Determine the [X, Y] coordinate at the center of the cell enclosing the given text.  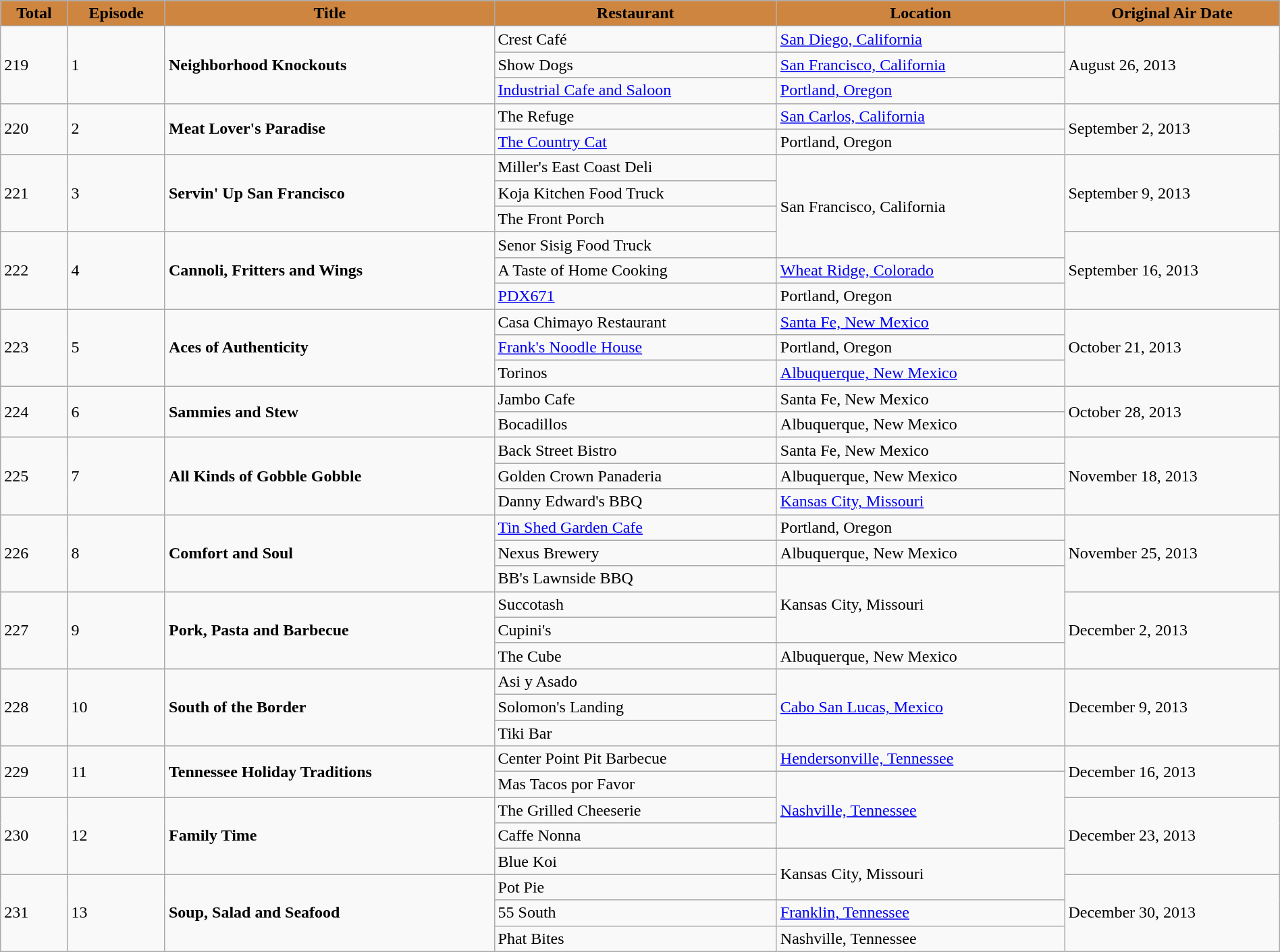
Caffe Nonna [635, 836]
Torinos [635, 373]
Tennessee Holiday Traditions [329, 772]
December 2, 2013 [1172, 630]
Aces of Authenticity [329, 348]
9 [116, 630]
225 [34, 476]
227 [34, 630]
230 [34, 836]
Episode [116, 14]
Solomon's Landing [635, 707]
December 30, 2013 [1172, 913]
Mas Tacos por Favor [635, 785]
Senor Sisig Food Truck [635, 244]
The Front Porch [635, 219]
Pot Pie [635, 887]
BB's Lawnside BBQ [635, 579]
Show Dogs [635, 65]
Jambo Cafe [635, 399]
The Country Cat [635, 142]
September 16, 2013 [1172, 270]
San Carlos, California [921, 116]
Franklin, Tennessee [921, 913]
October 21, 2013 [1172, 348]
Danny Edward's BBQ [635, 502]
South of the Border [329, 707]
Cabo San Lucas, Mexico [921, 707]
A Taste of Home Cooking [635, 270]
December 16, 2013 [1172, 772]
Succotash [635, 604]
Hendersonville, Tennessee [921, 759]
2 [116, 129]
Frank's Noodle House [635, 348]
The Cube [635, 656]
Casa Chimayo Restaurant [635, 322]
Servin' Up San Francisco [329, 193]
7 [116, 476]
6 [116, 412]
Tiki Bar [635, 733]
Meat Lover's Paradise [329, 129]
Restaurant [635, 14]
Miller's East Coast Deli [635, 167]
Phat Bites [635, 938]
Total [34, 14]
Industrial Cafe and Saloon [635, 90]
8 [116, 553]
Nexus Brewery [635, 553]
224 [34, 412]
221 [34, 193]
Soup, Salad and Seafood [329, 913]
Wheat Ridge, Colorado [921, 270]
11 [116, 772]
PDX671 [635, 296]
Sammies and Stew [329, 412]
Location [921, 14]
Golden Crown Panaderia [635, 476]
The Grilled Cheeserie [635, 810]
4 [116, 270]
Original Air Date [1172, 14]
Cannoli, Fritters and Wings [329, 270]
Tin Shed Garden Cafe [635, 527]
Cupini's [635, 630]
Bocadillos [635, 425]
3 [116, 193]
Title [329, 14]
December 9, 2013 [1172, 707]
55 South [635, 913]
Crest Café [635, 39]
222 [34, 270]
August 26, 2013 [1172, 65]
5 [116, 348]
September 2, 2013 [1172, 129]
1 [116, 65]
Comfort and Soul [329, 553]
San Diego, California [921, 39]
228 [34, 707]
Family Time [329, 836]
September 9, 2013 [1172, 193]
10 [116, 707]
November 18, 2013 [1172, 476]
12 [116, 836]
229 [34, 772]
13 [116, 913]
Pork, Pasta and Barbecue [329, 630]
223 [34, 348]
219 [34, 65]
All Kinds of Gobble Gobble [329, 476]
Asi y Asado [635, 681]
December 23, 2013 [1172, 836]
Koja Kitchen Food Truck [635, 193]
November 25, 2013 [1172, 553]
Blue Koi [635, 862]
226 [34, 553]
October 28, 2013 [1172, 412]
Back Street Bistro [635, 450]
The Refuge [635, 116]
Center Point Pit Barbecue [635, 759]
220 [34, 129]
Neighborhood Knockouts [329, 65]
231 [34, 913]
